Provide the [X, Y] coordinate of the cell's center where the given text is located.  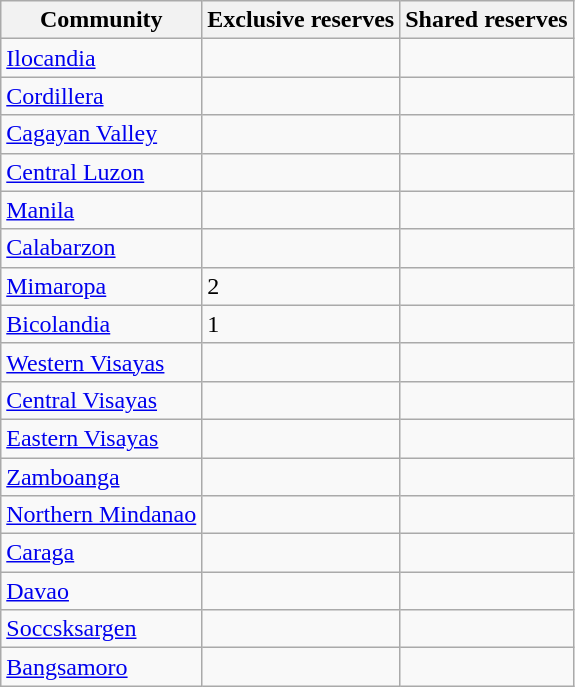
Caraga [102, 553]
Soccsksargen [102, 629]
Eastern Visayas [102, 438]
Cordillera [102, 96]
Davao [102, 591]
Bangsamoro [102, 667]
Ilocandia [102, 58]
Central Luzon [102, 172]
Shared reserves [486, 20]
Community [102, 20]
Cagayan Valley [102, 134]
Exclusive reserves [301, 20]
Zamboanga [102, 477]
Bicolandia [102, 324]
Manila [102, 210]
Central Visayas [102, 400]
Western Visayas [102, 362]
Calabarzon [102, 248]
Northern Mindanao [102, 515]
1 [301, 324]
Mimaropa [102, 286]
2 [301, 286]
